Return the (x, y) coordinate for the center point of the cell that contains the specified text.  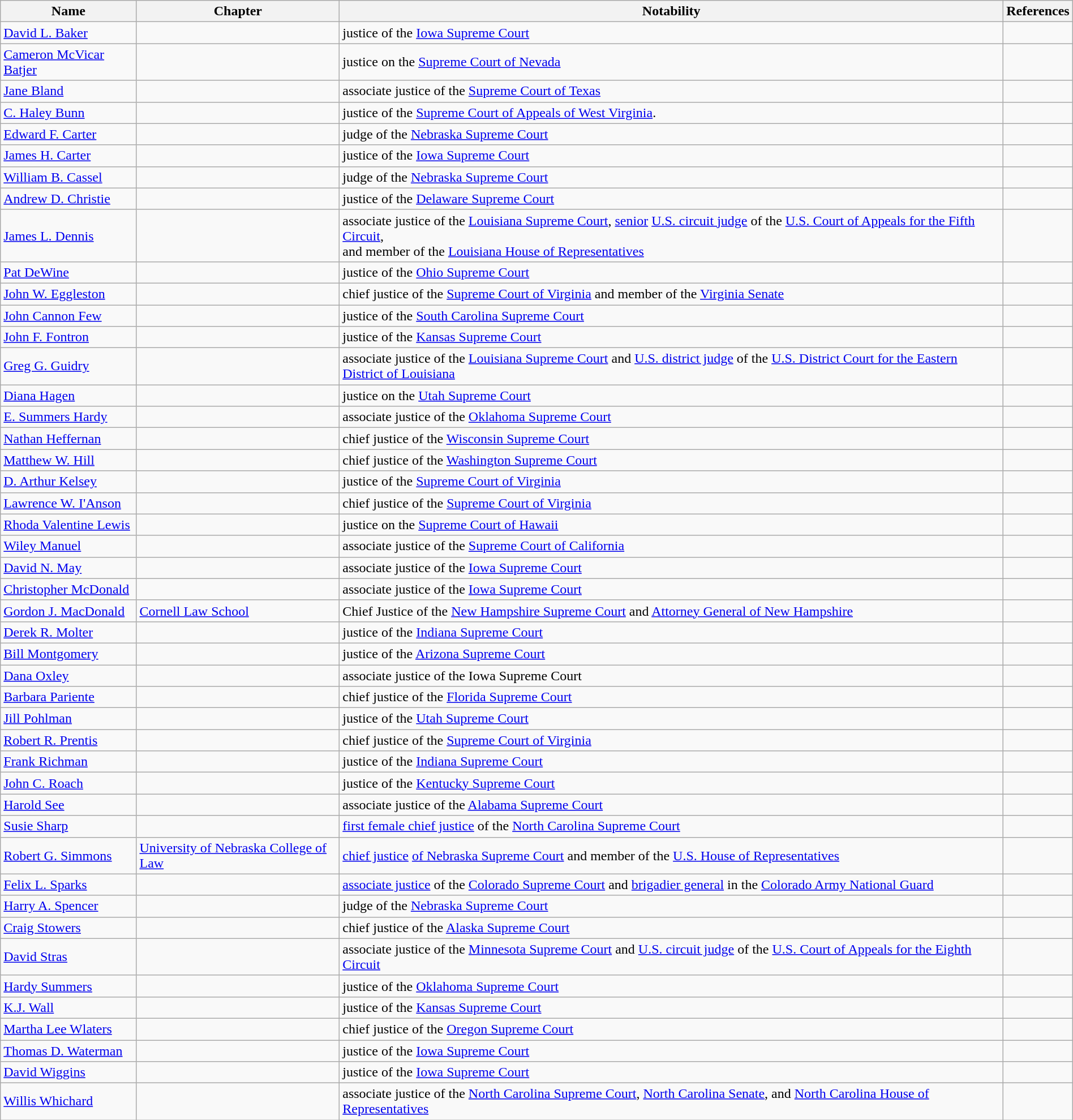
Jane Bland (68, 91)
John W. Eggleston (68, 294)
chief justice of the Oregon Supreme Court (671, 1029)
David L. Baker (68, 33)
justice on the Supreme Court of Hawaii (671, 525)
William B. Cassel (68, 177)
associate justice of the North Carolina Supreme Court, North Carolina Senate, and North Carolina House of Representatives (671, 1101)
Wiley Manuel (68, 546)
John F. Fontron (68, 337)
chief justice of the Washington Supreme Court (671, 460)
Christopher McDonald (68, 589)
Lawrence W. I'Anson (68, 503)
D. Arthur Kelsey (68, 482)
Bill Montgomery (68, 654)
chief justice of the Alaska Supreme Court (671, 928)
associate justice of the Louisiana Supreme Court and U.S. district judge of the U.S. District Court for the Eastern District of Louisiana (671, 367)
Harry A. Spencer (68, 906)
Martha Lee Wlaters (68, 1029)
Greg G. Guidry (68, 367)
associate justice of the Alabama Supreme Court (671, 805)
justice of the Oklahoma Supreme Court (671, 986)
Chapter (238, 11)
James L. Dennis (68, 235)
Name (68, 11)
Dana Oxley (68, 675)
Robert G. Simmons (68, 856)
associate justice of the Minnesota Supreme Court and U.S. circuit judge of the U.S. Court of Appeals for the Eighth Circuit (671, 956)
chief justice of the Florida Supreme Court (671, 697)
C. Haley Bunn (68, 113)
associate justice of the Supreme Court of California (671, 546)
References (1038, 11)
Hardy Summers (68, 986)
justice on the Supreme Court of Nevada (671, 62)
justice of the Arizona Supreme Court (671, 654)
Frank Richman (68, 762)
Thomas D. Waterman (68, 1051)
chief justice of the Supreme Court of Virginia and member of the Virginia Senate (671, 294)
David Stras (68, 956)
Edward F. Carter (68, 134)
Pat DeWine (68, 272)
Nathan Heffernan (68, 439)
Cameron McVicar Batjer (68, 62)
Chief Justice of the New Hampshire Supreme Court and Attorney General of New Hampshire (671, 611)
Harold See (68, 805)
associate justice of the Supreme Court of Texas (671, 91)
justice of the Utah Supreme Court (671, 719)
associate justice of the Oklahoma Supreme Court (671, 417)
Rhoda Valentine Lewis (68, 525)
Gordon J. MacDonald (68, 611)
associate justice of the Colorado Supreme Court and brigadier general in the Colorado Army National Guard (671, 885)
Andrew D. Christie (68, 199)
David Wiggins (68, 1072)
E. Summers Hardy (68, 417)
Willis Whichard (68, 1101)
Susie Sharp (68, 826)
Craig Stowers (68, 928)
chief justice of the Wisconsin Supreme Court (671, 439)
Matthew W. Hill (68, 460)
David N. May (68, 568)
justice on the Utah Supreme Court (671, 396)
Cornell Law School (238, 611)
Notability (671, 11)
Felix L. Sparks (68, 885)
justice of the Supreme Court of Appeals of West Virginia. (671, 113)
Robert R. Prentis (68, 740)
justice of the Kentucky Supreme Court (671, 783)
Barbara Pariente (68, 697)
justice of the South Carolina Supreme Court (671, 315)
first female chief justice of the North Carolina Supreme Court (671, 826)
James H. Carter (68, 156)
chief justice of Nebraska Supreme Court and member of the U.S. House of Representatives (671, 856)
justice of the Delaware Supreme Court (671, 199)
John C. Roach (68, 783)
Jill Pohlman (68, 719)
University of Nebraska College of Law (238, 856)
Derek R. Molter (68, 632)
justice of the Supreme Court of Virginia (671, 482)
Diana Hagen (68, 396)
justice of the Ohio Supreme Court (671, 272)
K.J. Wall (68, 1007)
John Cannon Few (68, 315)
